Return the [x, y] coordinate for the center point of the cell that contains the specified text.  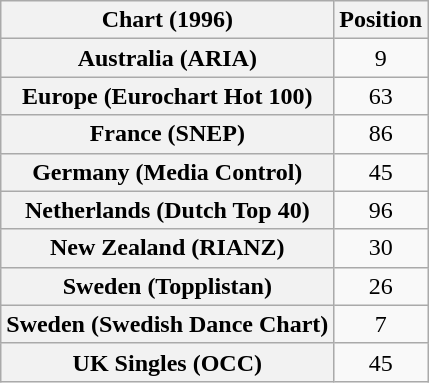
30 [381, 248]
96 [381, 210]
Chart (1996) [168, 20]
26 [381, 286]
Australia (ARIA) [168, 58]
9 [381, 58]
7 [381, 324]
Germany (Media Control) [168, 172]
New Zealand (RIANZ) [168, 248]
Europe (Eurochart Hot 100) [168, 96]
UK Singles (OCC) [168, 362]
Netherlands (Dutch Top 40) [168, 210]
63 [381, 96]
Sweden (Swedish Dance Chart) [168, 324]
Position [381, 20]
France (SNEP) [168, 134]
86 [381, 134]
Sweden (Topplistan) [168, 286]
